Capture the cell that displays the provided text and extract its [x, y] central coordinate. 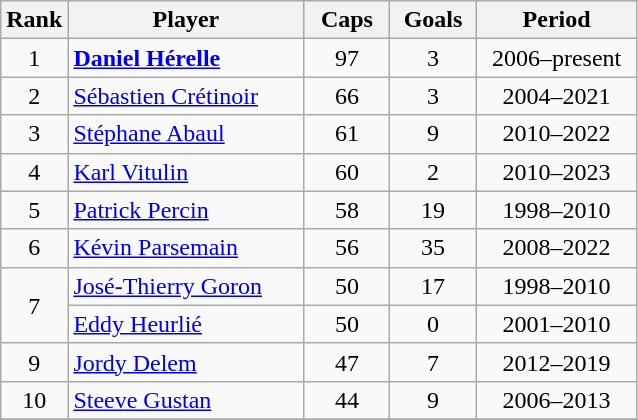
Goals [433, 20]
Eddy Heurlié [186, 324]
19 [433, 210]
Rank [34, 20]
60 [347, 172]
Jordy Delem [186, 362]
Patrick Percin [186, 210]
58 [347, 210]
Caps [347, 20]
1 [34, 58]
Sébastien Crétinoir [186, 96]
5 [34, 210]
17 [433, 286]
10 [34, 400]
Period [556, 20]
Karl Vitulin [186, 172]
Stéphane Abaul [186, 134]
Steeve Gustan [186, 400]
Player [186, 20]
56 [347, 248]
0 [433, 324]
Daniel Hérelle [186, 58]
47 [347, 362]
35 [433, 248]
2006–2013 [556, 400]
2006–present [556, 58]
2008–2022 [556, 248]
61 [347, 134]
2001–2010 [556, 324]
José-Thierry Goron [186, 286]
2004–2021 [556, 96]
66 [347, 96]
2012–2019 [556, 362]
44 [347, 400]
97 [347, 58]
4 [34, 172]
6 [34, 248]
Kévin Parsemain [186, 248]
2010–2023 [556, 172]
2010–2022 [556, 134]
